Detect which cell encompasses the target text, then output its [X, Y] center coordinate. 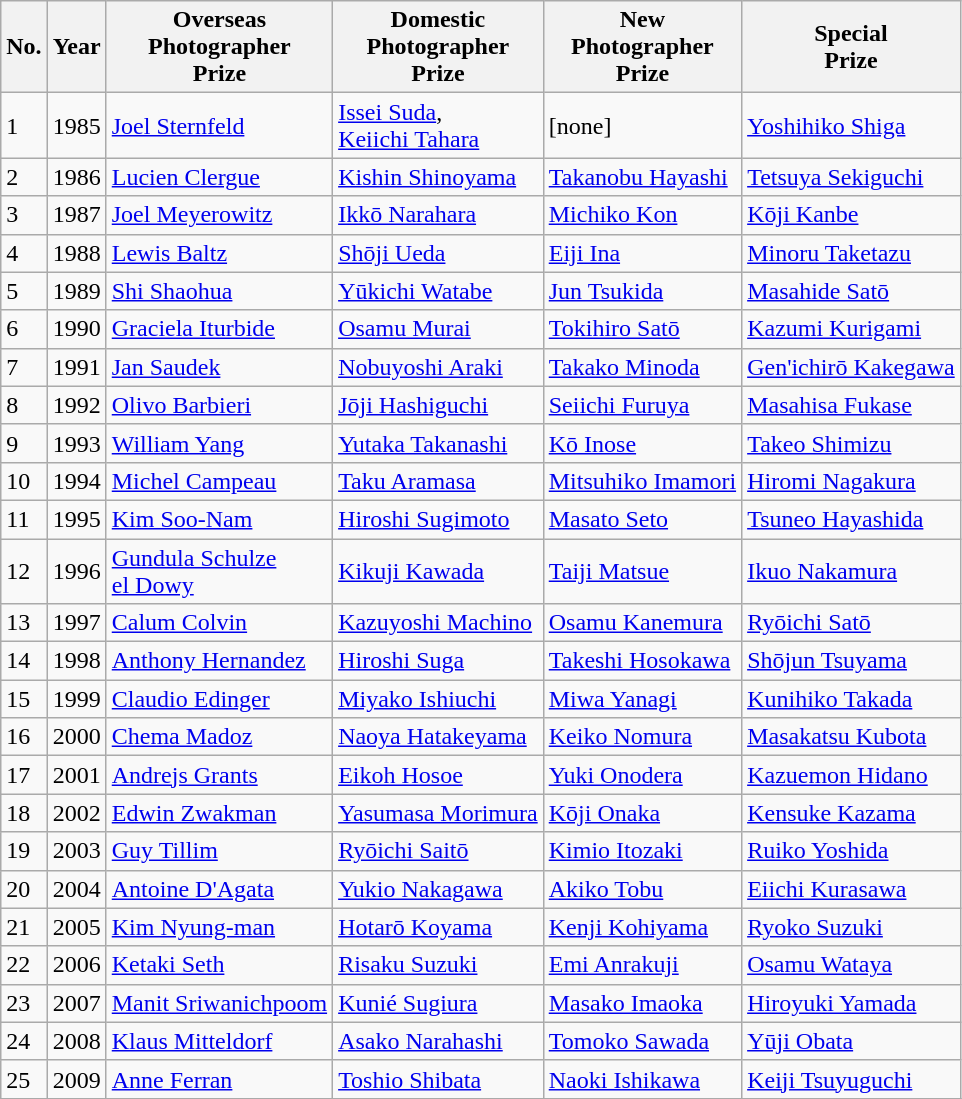
1985 [76, 126]
17 [24, 775]
8 [24, 405]
2 [24, 177]
Minoru Taketazu [852, 253]
Eiichi Kurasawa [852, 889]
Yutaka Takanashi [438, 443]
Mitsuhiko Imamori [642, 481]
Manit Sriwanichpoom [219, 1003]
Kimio Itozaki [642, 851]
12 [24, 570]
Yasumasa Morimura [438, 813]
Masako Imaoka [642, 1003]
1987 [76, 215]
Chema Madoz [219, 737]
Taiji Matsue [642, 570]
21 [24, 927]
Kishin Shinoyama [438, 177]
Kunié Sugiura [438, 1003]
5 [24, 291]
19 [24, 851]
Klaus Mitteldorf [219, 1041]
Kazuyoshi Machino [438, 623]
13 [24, 623]
Osamu Wataya [852, 965]
1989 [76, 291]
Ryoko Suzuki [852, 927]
10 [24, 481]
Masakatsu Kubota [852, 737]
Miwa Yanagi [642, 699]
Kōji Kanbe [852, 215]
Yoshihiko Shiga [852, 126]
2007 [76, 1003]
1988 [76, 253]
1994 [76, 481]
Issei Suda,Keiichi Tahara [438, 126]
Akiko Tobu [642, 889]
14 [24, 661]
1 [24, 126]
1993 [76, 443]
Hiroyuki Yamada [852, 1003]
Shi Shaohua [219, 291]
Joel Meyerowitz [219, 215]
24 [24, 1041]
Shōji Ueda [438, 253]
9 [24, 443]
6 [24, 329]
Anthony Hernandez [219, 661]
15 [24, 699]
Graciela Iturbide [219, 329]
Keiko Nomura [642, 737]
Gen'ichirō Kakegawa [852, 367]
Masato Seto [642, 519]
Jun Tsukida [642, 291]
Shōjun Tsuyama [852, 661]
4 [24, 253]
1992 [76, 405]
NewPhotographerPrize [642, 47]
Naoki Ishikawa [642, 1079]
Kō Inose [642, 443]
Ketaki Seth [219, 965]
2004 [76, 889]
Tsuneo Hayashida [852, 519]
Hiroshi Sugimoto [438, 519]
2009 [76, 1079]
3 [24, 215]
1991 [76, 367]
Jan Saudek [219, 367]
Kenji Kohiyama [642, 927]
Takako Minoda [642, 367]
Kazumi Kurigami [852, 329]
Kazuemon Hidano [852, 775]
Ruiko Yoshida [852, 851]
Naoya Hatakeyama [438, 737]
Olivo Barbieri [219, 405]
Hotarō Koyama [438, 927]
1997 [76, 623]
1996 [76, 570]
16 [24, 737]
Jōji Hashiguchi [438, 405]
18 [24, 813]
Tokihiro Satō [642, 329]
Ikkō Narahara [438, 215]
Kim Soo-Nam [219, 519]
Tetsuya Sekiguchi [852, 177]
Yuki Onodera [642, 775]
Ryōichi Saitō [438, 851]
1999 [76, 699]
22 [24, 965]
1998 [76, 661]
Claudio Edinger [219, 699]
Eikoh Hosoe [438, 775]
Andrejs Grants [219, 775]
Yukio Nakagawa [438, 889]
Kunihiko Takada [852, 699]
2000 [76, 737]
Risaku Suzuki [438, 965]
Taku Aramasa [438, 481]
2008 [76, 1041]
Takeo Shimizu [852, 443]
SpecialPrize [852, 47]
1995 [76, 519]
2005 [76, 927]
Hiromi Nagakura [852, 481]
Year [76, 47]
23 [24, 1003]
Osamu Murai [438, 329]
Masahisa Fukase [852, 405]
1986 [76, 177]
Ikuo Nakamura [852, 570]
25 [24, 1079]
Michiko Kon [642, 215]
Toshio Shibata [438, 1079]
2006 [76, 965]
Nobuyoshi Araki [438, 367]
Kensuke Kazama [852, 813]
Asako Narahashi [438, 1041]
Calum Colvin [219, 623]
Gundula Schulze el Dowy [219, 570]
Domestic PhotographerPrize [438, 47]
Osamu Kanemura [642, 623]
Lewis Baltz [219, 253]
Ryōichi Satō [852, 623]
1990 [76, 329]
Kōji Onaka [642, 813]
Masahide Satō [852, 291]
Eiji Ina [642, 253]
Lucien Clergue [219, 177]
Keiji Tsuyuguchi [852, 1079]
2003 [76, 851]
No. [24, 47]
Hiroshi Suga [438, 661]
Edwin Zwakman [219, 813]
Michel Campeau [219, 481]
2002 [76, 813]
7 [24, 367]
20 [24, 889]
2001 [76, 775]
11 [24, 519]
Kikuji Kawada [438, 570]
Joel Sternfeld [219, 126]
William Yang [219, 443]
Takanobu Hayashi [642, 177]
Anne Ferran [219, 1079]
Antoine D'Agata [219, 889]
Tomoko Sawada [642, 1041]
Kim Nyung-man [219, 927]
[none] [642, 126]
Takeshi Hosokawa [642, 661]
Yūkichi Watabe [438, 291]
Miyako Ishiuchi [438, 699]
Guy Tillim [219, 851]
Yūji Obata [852, 1041]
Emi Anrakuji [642, 965]
Overseas PhotographerPrize [219, 47]
Seiichi Furuya [642, 405]
